Scan for the cell matching the given text and deliver its (x, y) coordinate at center. 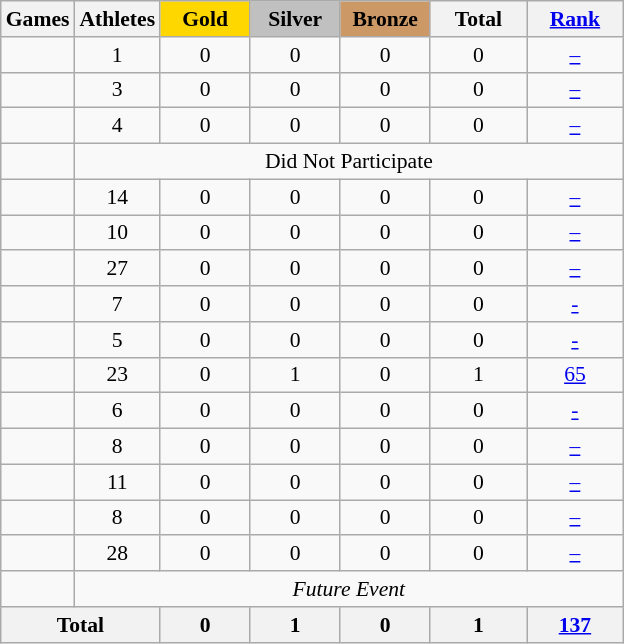
10 (117, 233)
Bronze (385, 19)
65 (576, 375)
Silver (295, 19)
Did Not Participate (348, 162)
Rank (576, 19)
28 (117, 554)
14 (117, 197)
Gold (205, 19)
6 (117, 411)
7 (117, 304)
27 (117, 269)
137 (576, 625)
11 (117, 482)
Future Event (348, 589)
Athletes (117, 19)
5 (117, 340)
4 (117, 126)
3 (117, 90)
23 (117, 375)
Games (38, 19)
